Identify which cell holds the provided text, then report its (X, Y) central coordinate. 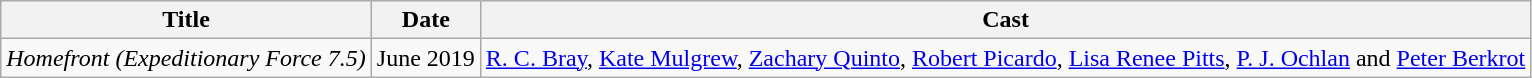
June 2019 (426, 58)
Title (186, 20)
Date (426, 20)
Homefront (Expeditionary Force 7.5) (186, 58)
Cast (1005, 20)
R. C. Bray, Kate Mulgrew, Zachary Quinto, Robert Picardo, Lisa Renee Pitts, P. J. Ochlan and Peter Berkrot (1005, 58)
